Return (x, y) of the center of cell containing provided text 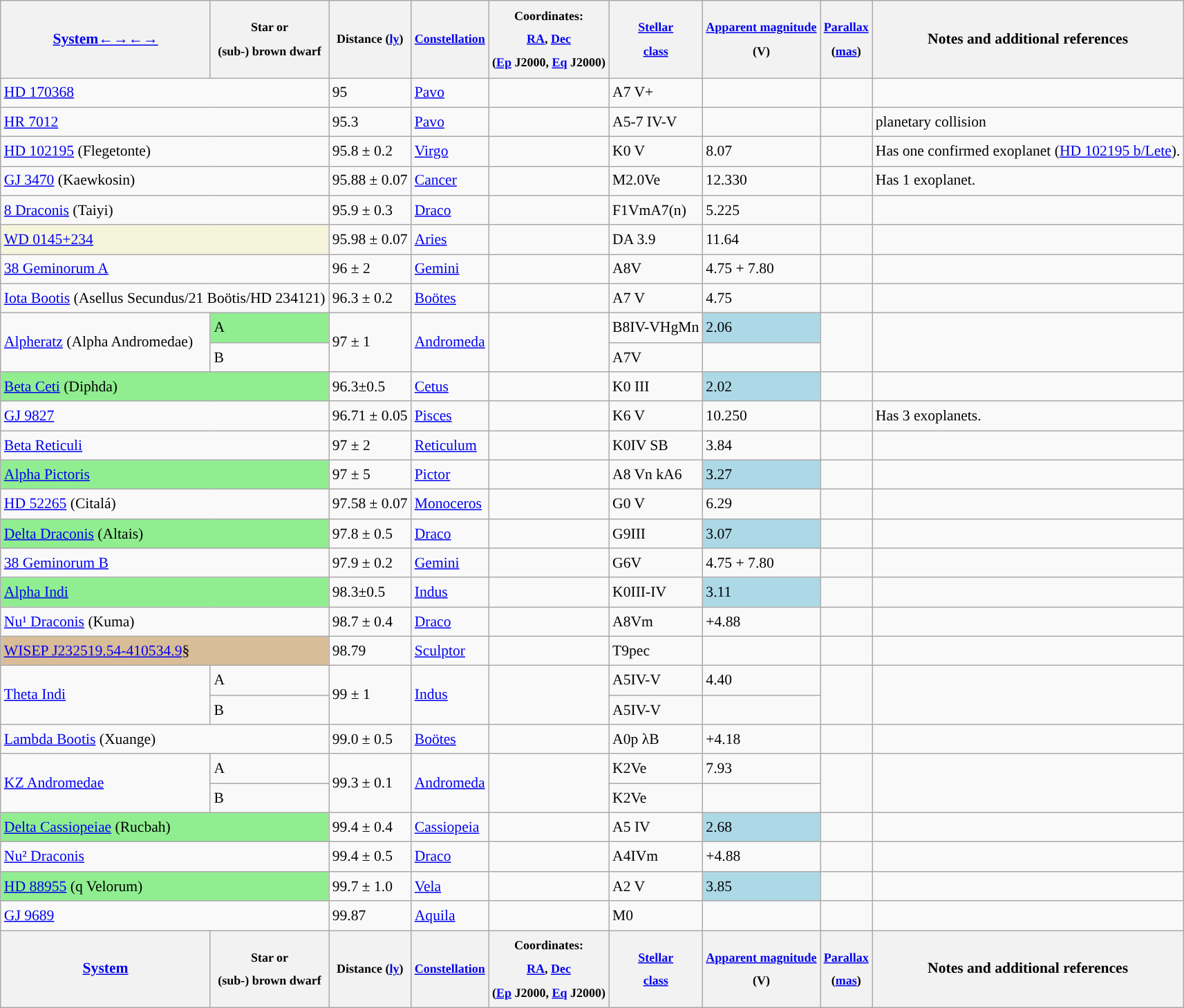
Nu² Draconis (165, 857)
Cetus (450, 387)
96.71 ± 0.05 (370, 416)
+4.18 (761, 740)
2.02 (761, 387)
99.4 ± 0.4 (370, 828)
planetary collision (1028, 122)
11.64 (761, 241)
HR 7012 (165, 122)
Delta Cassiopeiae (Rucbah) (165, 828)
Aquila (450, 915)
97.58 ± 0.07 (370, 505)
B8IV-VHgMn (655, 328)
Reticulum (450, 445)
K6 V (655, 416)
3.84 (761, 445)
HD 170368 (165, 93)
98.7 ± 0.4 (370, 622)
Cancer (450, 181)
3.85 (761, 886)
12.330 (761, 181)
6.29 (761, 505)
8.07 (761, 152)
HD 102195 (Flegetonte) (165, 152)
A5 IV (655, 828)
97 ± 5 (370, 476)
38 Geminorum B (165, 563)
3.11 (761, 593)
G0 V (655, 505)
8 Draconis (Taiyi) (165, 210)
10.250 (761, 416)
Sculptor (450, 651)
A0p λB (655, 740)
Lambda Bootis (Xuange) (165, 740)
97 ± 2 (370, 445)
A7V (655, 358)
GJ 3470 (Kaewkosin) (165, 181)
K0IV SB (655, 445)
95.8 ± 0.2 (370, 152)
Pictor (450, 476)
M2.0Ve (655, 181)
99.4 ± 0.5 (370, 857)
Aries (450, 241)
99.0 ± 0.5 (370, 740)
WISEP J232519.54-410534.9§ (165, 651)
Alpha Indi (165, 593)
GJ 9689 (165, 915)
Alpha Pictoris (165, 476)
K0 III (655, 387)
99.87 (370, 915)
97.8 ± 0.5 (370, 534)
A7 V (655, 299)
5.225 (761, 210)
HD 52265 (Citalá) (165, 505)
Beta Ceti (Diphda) (165, 387)
A8 Vn kA6 (655, 476)
96.3 ± 0.2 (370, 299)
A2 V (655, 886)
A4IVm (655, 857)
2.68 (761, 828)
System←→←→ (106, 39)
96 ± 2 (370, 270)
WD 0145+234 (165, 241)
2.06 (761, 328)
38 Geminorum A (165, 270)
Has one confirmed exoplanet (HD 102195 b/Lete). (1028, 152)
99.7 ± 1.0 (370, 886)
95 (370, 93)
Alpheratz (Alpha Andromedae) (106, 343)
99 ± 1 (370, 696)
97.9 ± 0.2 (370, 563)
M0 (655, 915)
95.3 (370, 122)
95.88 ± 0.07 (370, 181)
97 ± 1 (370, 343)
KZ Andromedae (106, 784)
F1VmA7(n) (655, 210)
A5-7 IV-V (655, 122)
Vela (450, 886)
Iota Bootis (Asellus Secundus/21 Boötis/HD 234121) (165, 299)
A8V (655, 270)
99.3 ± 0.1 (370, 784)
Theta Indi (106, 696)
A7 V+ (655, 93)
System (106, 969)
95.9 ± 0.3 (370, 210)
Virgo (450, 152)
GJ 9827 (165, 416)
A8Vm (655, 622)
Delta Draconis (Altais) (165, 534)
Cassiopeia (450, 828)
Nu¹ Draconis (Kuma) (165, 622)
Monoceros (450, 505)
4.40 (761, 680)
DA 3.9 (655, 241)
Has 1 exoplanet. (1028, 181)
4.75 (761, 299)
Pisces (450, 416)
7.93 (761, 769)
95.98 ± 0.07 (370, 241)
Beta Reticuli (165, 445)
HD 88955 (q Velorum) (165, 886)
3.27 (761, 476)
Has 3 exoplanets. (1028, 416)
98.79 (370, 651)
G6V (655, 563)
T9pec (655, 651)
K0III-IV (655, 593)
K0 V (655, 152)
G9III (655, 534)
98.3±0.5 (370, 593)
3.07 (761, 534)
96.3±0.5 (370, 387)
